Extract the (X, Y) coordinate from the center of the cell holding the provided text.  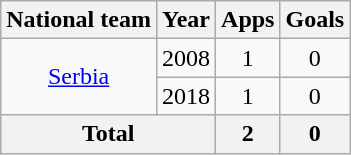
Apps (248, 20)
2018 (186, 96)
2008 (186, 58)
Serbia (79, 77)
2 (248, 134)
Year (186, 20)
Total (108, 134)
Goals (315, 20)
National team (79, 20)
